Find where the given text appears and provide that cell's center as [X, Y] coordinate. 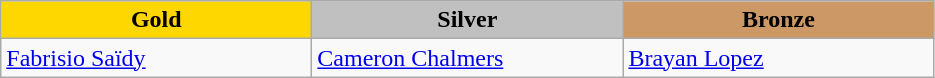
Gold [156, 20]
Brayan Lopez [778, 58]
Bronze [778, 20]
Cameron Chalmers [468, 58]
Fabrisio Saïdy [156, 58]
Silver [468, 20]
